Extract the [X, Y] coordinate from the center of the cell holding the provided text.  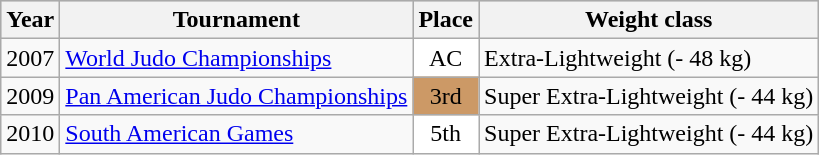
2009 [30, 96]
5th [446, 134]
Place [446, 20]
2010 [30, 134]
South American Games [236, 134]
Pan American Judo Championships [236, 96]
Extra-Lightweight (- 48 kg) [649, 58]
2007 [30, 58]
AC [446, 58]
Tournament [236, 20]
Weight class [649, 20]
Year [30, 20]
World Judo Championships [236, 58]
3rd [446, 96]
